Determine the [x, y] coordinate at the center of the cell enclosing the given text.  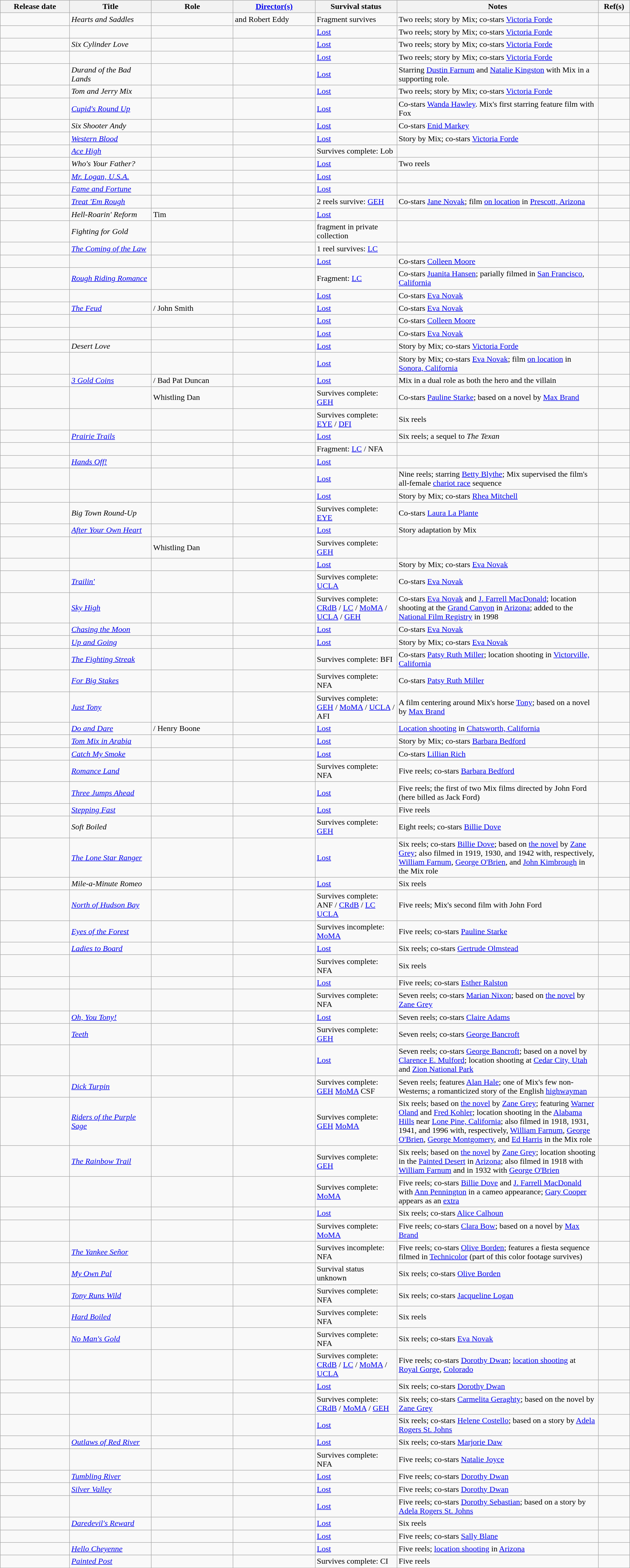
The Rainbow Trail [110, 1161]
Survives complete: EYE / DFI [356, 419]
Daredevil's Reward [110, 1523]
Survives incomplete: NFA [356, 1252]
Rough Riding Romance [110, 279]
Trailin' [110, 582]
Survives complete: GEH MoMA CSF [356, 1086]
The Fighting Streak [110, 659]
Five reels; co-stars Billie Dove and J. Farrell MacDonald with Ann Pennington in a cameo appearance; Gary Cooper appears as an extra [497, 1192]
Hello Cheyenne [110, 1549]
Survival status [356, 7]
Eight reels; co-stars Billie Dove [497, 827]
The Lone Star Ranger [110, 858]
Tumbling River [110, 1477]
Survives complete: GEH MoMA [356, 1122]
Six reels; a sequel to The Texan [497, 436]
Co-stars Patsy Ruth Miller; location shooting in Victorville, California [497, 659]
Ladies to Board [110, 948]
Survives complete: CRdB / LC / MoMA / UCLA [356, 1365]
Seven reels; co-stars George Bancroft [497, 1034]
Eyes of the Forest [110, 931]
Co-stars Wanda Hawley. Mix's first starring feature film with Fox [497, 108]
Three Jumps Ahead [110, 792]
Six Shooter Andy [110, 126]
2 reels survive: GEH [356, 202]
Treat 'Em Rough [110, 202]
Six reels; co-stars Gertrude Olmstead [497, 948]
Ace High [110, 151]
My Own Pal [110, 1274]
Outlaws of Red River [110, 1442]
Five reels; co-stars Dorothy Sebastian; based on a story by Adela Rogers St. Johns [497, 1507]
Director(s) [274, 7]
Story adaptation by Mix [497, 530]
Six reels; co-stars Eva Novak [497, 1338]
Five reels; co-stars Esther Ralston [497, 983]
Prairie Trails [110, 436]
and Robert Eddy [274, 19]
Release date [35, 7]
Five reels; the first of two Mix films directed by John Ford (here billed as Jack Ford) [497, 792]
After Your Own Heart [110, 530]
Story by Mix; co-stars Rhea Mitchell [497, 496]
The Yankee Señor [110, 1252]
Six Cylinder Love [110, 45]
Survives complete: CRdB / LC / MoMA / UCLA / GEH [356, 608]
Up and Going [110, 642]
Western Blood [110, 138]
Survival status unknown [356, 1274]
Hearts and Saddles [110, 19]
Co-stars Jane Novak; film on location in Prescott, Arizona [497, 202]
Five reels; co-stars Pauline Starke [497, 931]
Location shooting in Chatsworth, California [497, 729]
Chasing the Moon [110, 629]
Tom and Jerry Mix [110, 91]
Fragment: LC [356, 279]
Seven reels; co-stars Claire Adams [497, 1017]
Co-stars Juanita Hansen; parially filmed in San Francisco, California [497, 279]
fragment in private collection [356, 231]
Oh, You Tony! [110, 1017]
Catch My Smoke [110, 754]
Six reels; co-stars Jacqueline Logan [497, 1295]
Desert Love [110, 346]
Fragment survives [356, 19]
/ Henry Boone [192, 729]
3 Gold Coins [110, 380]
Two reels [497, 164]
Five reels; co-stars Olive Borden; features a fiesta sequence filmed in Technicolor (part of this color footage survives) [497, 1252]
Do and Dare [110, 729]
Five reels; location shooting in Arizona [497, 1549]
Dick Turpin [110, 1086]
/ John Smith [192, 308]
Mile-a-Minute Romeo [110, 884]
Survives incomplete: MoMA [356, 931]
No Man's Gold [110, 1338]
The Feud [110, 308]
Co-stars Laura La Plante [497, 513]
Hard Boiled [110, 1317]
Co-stars Eva Novak and J. Farrell MacDonald; location shooting at the Grand Canyon in Arizona; added to the National Film Registry in 1998 [497, 608]
Tom Mix in Arabia [110, 741]
Painted Post [110, 1561]
North of Hudson Bay [110, 905]
Title [110, 7]
Five reels; co-stars Dorothy Dwan; location shooting at Royal Gorge, Colorado [497, 1365]
A film centering around Mix's horse Tony; based on a novel by Max Brand [497, 707]
Co-stars Pauline Starke; based on a novel by Max Brand [497, 398]
The Coming of the Law [110, 249]
Survives complete: CI [356, 1561]
Story by Mix; co-stars Barbara Bedford [497, 741]
Fragment: LC / NFA [356, 449]
Co-stars Enid Markey [497, 126]
Starring Dustin Farnum and Natalie Kingston with Mix in a supporting role. [497, 74]
For Big Stakes [110, 681]
Mr. Logan, U.S.A. [110, 177]
Six reels; co-stars Helene Costello; based on a story by Adela Rogers St. Johns [497, 1425]
Survives complete: CRdB / MoMA / GEH [356, 1403]
Cupid's Round Up [110, 108]
Teeth [110, 1034]
Six reels; co-stars Alice Calhoun [497, 1213]
Durand of the Bad Lands [110, 74]
Survives complete: BFI [356, 659]
Sky High [110, 608]
Riders of the Purple Sage [110, 1122]
/ Bad Pat Duncan [192, 380]
Seven reels; co-stars Marian Nixon; based on the novel by Zane Grey [497, 1000]
Co-stars Patsy Ruth Miller [497, 681]
Fame and Fortune [110, 189]
Stepping Fast [110, 810]
1 reel survives: LC [356, 249]
Hands Off! [110, 462]
Nine reels; starring Betty Blythe; Mix supervised the film's all-female chariot race sequence [497, 479]
Seven reels; features Alan Hale; one of Mix's few non-Westerns; a romanticized story of the English highwayman [497, 1086]
Survives complete: ANF / CRdB / LC UCLA [356, 905]
Six reels; co-stars Carmelita Geraghty; based on the novel by Zane Grey [497, 1403]
Role [192, 7]
Big Town Round-Up [110, 513]
Five reels; co-stars Barbara Bedford [497, 771]
Five reels; co-stars Natalie Joyce [497, 1459]
Five reels; co-stars Clara Bow; based on a novel by Max Brand [497, 1231]
Tim [192, 214]
Five reels; Mix's second film with John Ford [497, 905]
Six reels; co-stars Marjorie Daw [497, 1442]
Hell-Roarin' Reform [110, 214]
Six reels; co-stars Dorothy Dwan [497, 1386]
Silver Valley [110, 1489]
Six reels; co-stars Olive Borden [497, 1274]
Mix in a dual role as both the hero and the villain [497, 380]
Just Tony [110, 707]
Notes [497, 7]
Co-stars Lillian Rich [497, 754]
Tony Runs Wild [110, 1295]
Five reels; co-stars Sally Blane [497, 1536]
Seven reels; co-stars George Bancroft; based on a novel by Clarence E. Mulford; location shooting at Cedar City, Utah and Zion National Park [497, 1060]
Who's Your Father? [110, 164]
Survives complete: UCLA [356, 582]
Ref(s) [614, 7]
Fighting for Gold [110, 231]
Survives complete: GEH / MoMA / UCLA / AFI [356, 707]
Story by Mix; co-stars Eva Novak; film on location in Sonora, California [497, 363]
Soft Boiled [110, 827]
Romance Land [110, 771]
Survives complete: Lob [356, 151]
Survives complete: EYE [356, 513]
